Provide the (X, Y) coordinate of the cell's center where the given text is located.  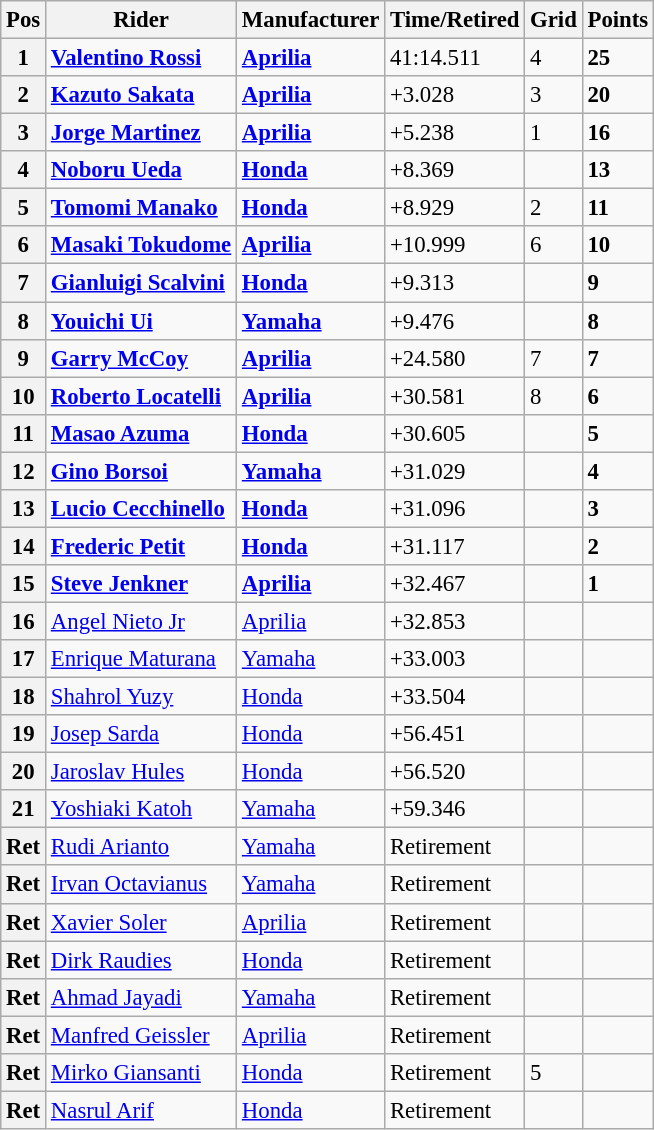
+10.999 (455, 245)
Tomomi Manako (142, 208)
Steve Jenkner (142, 584)
17 (24, 659)
+31.117 (455, 546)
+24.580 (455, 358)
Yoshiaki Katoh (142, 809)
Pos (24, 20)
18 (24, 697)
Gianluigi Scalvini (142, 283)
Grid (554, 20)
Kazuto Sakata (142, 95)
Irvan Octavianus (142, 885)
Rudi Arianto (142, 847)
Noboru Ueda (142, 170)
+31.029 (455, 471)
+8.929 (455, 208)
Frederic Petit (142, 546)
Josep Sarda (142, 734)
25 (618, 58)
+56.451 (455, 734)
Jaroslav Hules (142, 772)
Masao Azuma (142, 433)
14 (24, 546)
Manfred Geissler (142, 1035)
+32.853 (455, 621)
Mirko Giansanti (142, 1073)
21 (24, 809)
15 (24, 584)
Xavier Soler (142, 922)
+30.605 (455, 433)
Dirk Raudies (142, 960)
Nasrul Arif (142, 1110)
+30.581 (455, 396)
Time/Retired (455, 20)
+33.504 (455, 697)
Roberto Locatelli (142, 396)
Shahrol Yuzy (142, 697)
+5.238 (455, 133)
Points (618, 20)
Jorge Martinez (142, 133)
+32.467 (455, 584)
+9.313 (455, 283)
+33.003 (455, 659)
Manufacturer (311, 20)
Enrique Maturana (142, 659)
Valentino Rossi (142, 58)
Garry McCoy (142, 358)
Rider (142, 20)
Masaki Tokudome (142, 245)
Ahmad Jayadi (142, 997)
+31.096 (455, 509)
Gino Borsoi (142, 471)
41:14.511 (455, 58)
+59.346 (455, 809)
19 (24, 734)
Lucio Cecchinello (142, 509)
+9.476 (455, 321)
Angel Nieto Jr (142, 621)
+8.369 (455, 170)
+56.520 (455, 772)
Youichi Ui (142, 321)
+3.028 (455, 95)
12 (24, 471)
